Return [X, Y] of the center of cell containing provided text 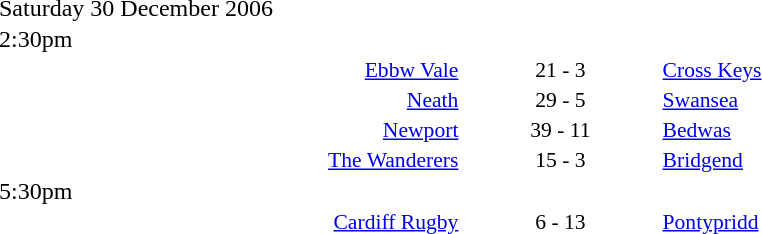
39 - 11 [560, 130]
15 - 3 [560, 160]
21 - 3 [560, 70]
29 - 5 [560, 100]
